Find where the given text appears and provide that cell's center as (X, Y) coordinate. 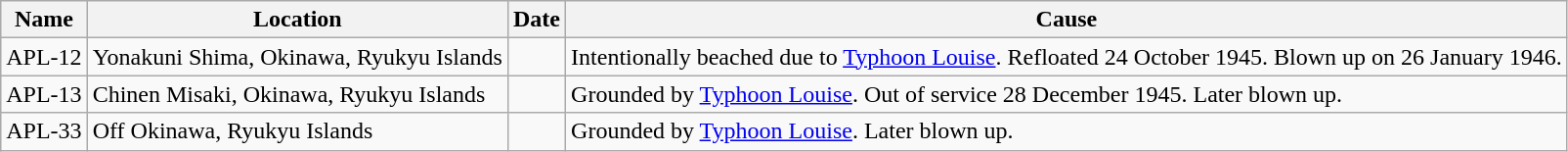
Date (536, 20)
Chinen Misaki, Okinawa, Ryukyu Islands (297, 94)
Cause (1067, 20)
Name (44, 20)
Yonakuni Shima, Okinawa, Ryukyu Islands (297, 57)
Intentionally beached due to Typhoon Louise. Refloated 24 October 1945. Blown up on 26 January 1946. (1067, 57)
Grounded by Typhoon Louise. Out of service 28 December 1945. Later blown up. (1067, 94)
APL-33 (44, 131)
Grounded by Typhoon Louise. Later blown up. (1067, 131)
Location (297, 20)
APL-13 (44, 94)
Off Okinawa, Ryukyu Islands (297, 131)
APL-12 (44, 57)
